Find where the given text appears and provide that cell's center as (x, y) coordinate. 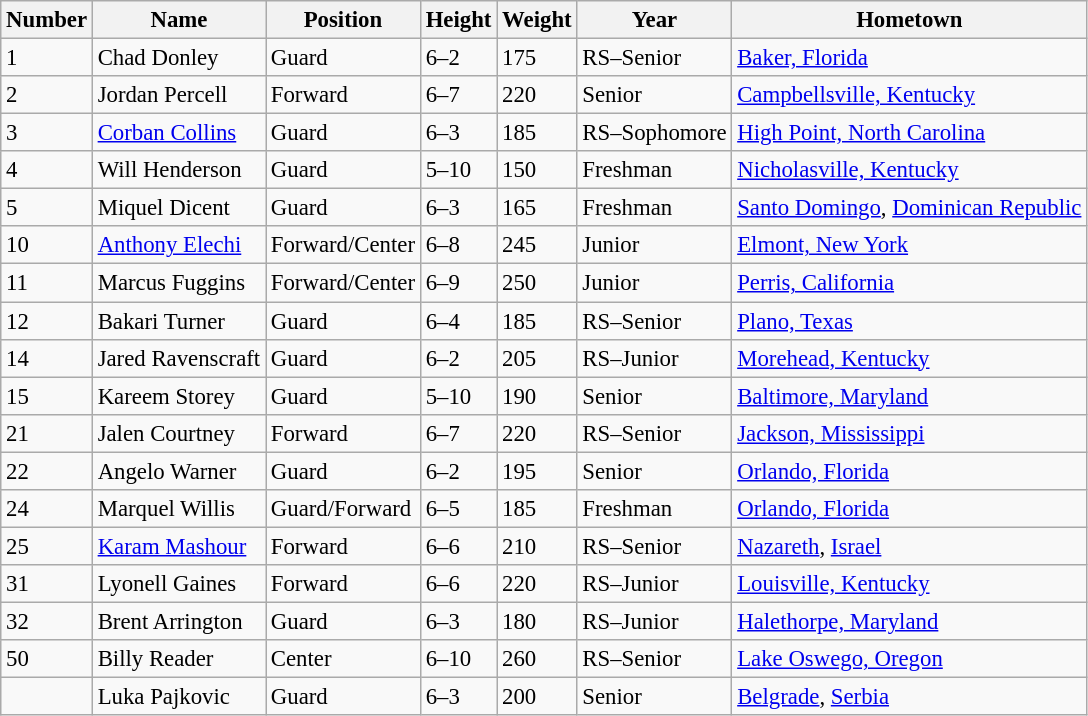
6–10 (458, 659)
Year (654, 20)
205 (537, 358)
Weight (537, 20)
Morehead, Kentucky (910, 358)
15 (47, 396)
5 (47, 208)
Belgrade, Serbia (910, 697)
14 (47, 358)
Corban Collins (178, 133)
Baker, Florida (910, 58)
4 (47, 170)
Angelo Warner (178, 471)
2 (47, 95)
25 (47, 546)
Baltimore, Maryland (910, 396)
Louisville, Kentucky (910, 584)
11 (47, 283)
Halethorpe, Maryland (910, 621)
Will Henderson (178, 170)
32 (47, 621)
24 (47, 509)
Jackson, Mississippi (910, 433)
50 (47, 659)
Bakari Turner (178, 321)
6–4 (458, 321)
175 (537, 58)
250 (537, 283)
RS–Sophomore (654, 133)
Nazareth, Israel (910, 546)
Center (344, 659)
190 (537, 396)
Plano, Texas (910, 321)
Elmont, New York (910, 245)
180 (537, 621)
Chad Donley (178, 58)
Marquel Willis (178, 509)
Santo Domingo, Dominican Republic (910, 208)
Nicholasville, Kentucky (910, 170)
22 (47, 471)
Brent Arrington (178, 621)
31 (47, 584)
Perris, California (910, 283)
Position (344, 20)
165 (537, 208)
Number (47, 20)
195 (537, 471)
245 (537, 245)
Luka Pajkovic (178, 697)
3 (47, 133)
Jordan Percell (178, 95)
10 (47, 245)
260 (537, 659)
Name (178, 20)
Campbellsville, Kentucky (910, 95)
Guard/Forward (344, 509)
Height (458, 20)
Marcus Fuggins (178, 283)
200 (537, 697)
150 (537, 170)
Hometown (910, 20)
6–9 (458, 283)
Karam Mashour (178, 546)
1 (47, 58)
210 (537, 546)
Anthony Elechi (178, 245)
6–5 (458, 509)
Lyonell Gaines (178, 584)
Jared Ravenscraft (178, 358)
Kareem Storey (178, 396)
Lake Oswego, Oregon (910, 659)
Jalen Courtney (178, 433)
High Point, North Carolina (910, 133)
Billy Reader (178, 659)
12 (47, 321)
Miquel Dicent (178, 208)
21 (47, 433)
6–8 (458, 245)
